Provide the (x, y) coordinate of the cell's center where the given text is located.  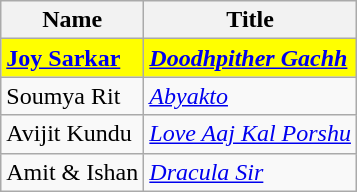
Joy Sarkar (72, 58)
Amit & Ishan (72, 172)
Name (72, 20)
Love Aaj Kal Porshu (250, 134)
Soumya Rit (72, 96)
Avijit Kundu (72, 134)
Doodhpither Gachh (250, 58)
Abyakto (250, 96)
Dracula Sir (250, 172)
Title (250, 20)
